Locate the cell with the specified text and output its (X, Y) center coordinate. 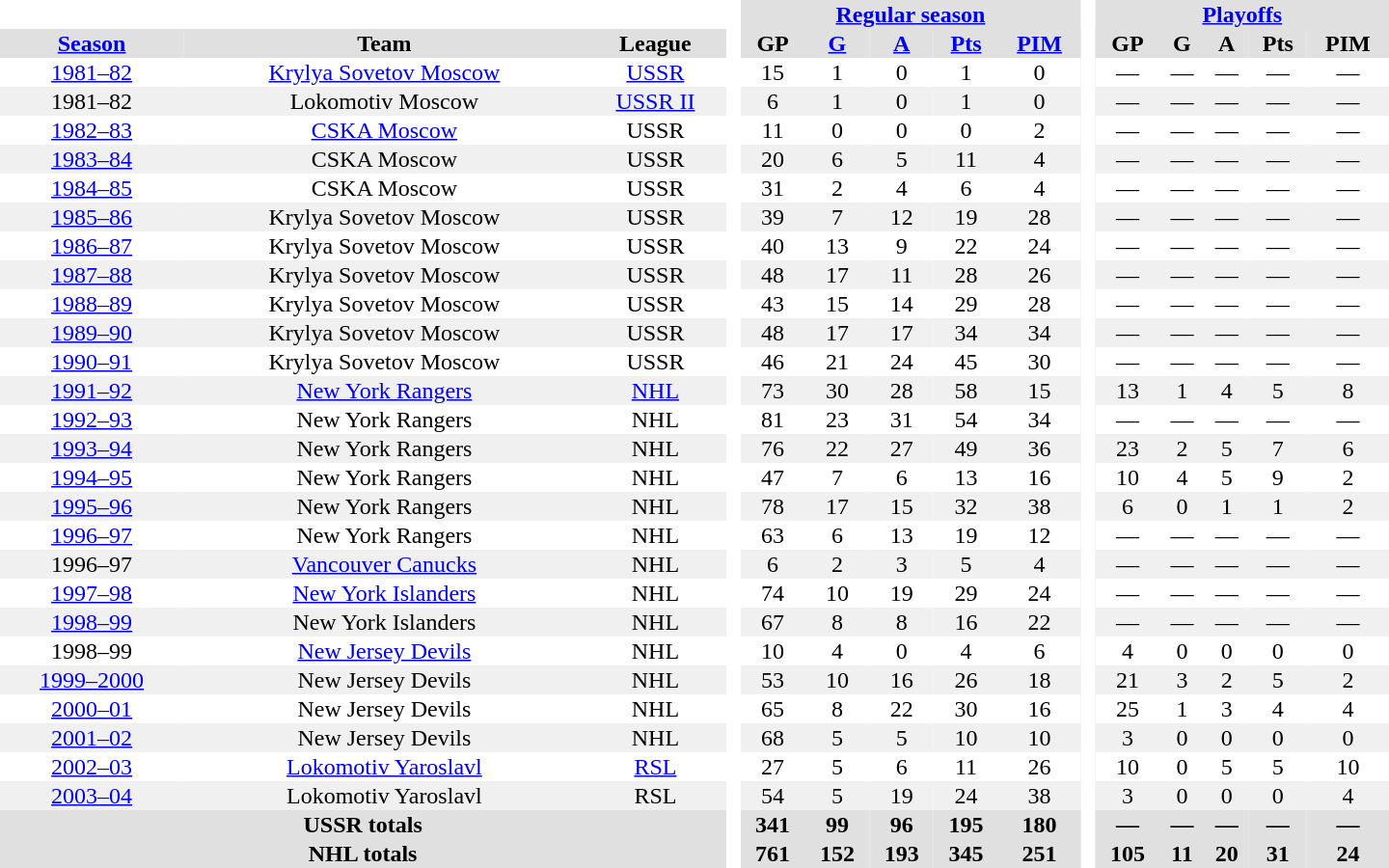
180 (1040, 825)
345 (967, 854)
USSR totals (363, 825)
49 (967, 448)
14 (901, 304)
1987–88 (92, 275)
1990–91 (92, 362)
39 (774, 217)
NHL totals (363, 854)
Regular season (911, 14)
2002–03 (92, 767)
76 (774, 448)
341 (774, 825)
Season (92, 43)
193 (901, 854)
18 (1040, 680)
1986–87 (92, 246)
1995–96 (92, 506)
58 (967, 391)
1994–95 (92, 477)
68 (774, 738)
96 (901, 825)
65 (774, 709)
152 (837, 854)
1983–84 (92, 159)
1999–2000 (92, 680)
105 (1129, 854)
73 (774, 391)
36 (1040, 448)
74 (774, 593)
78 (774, 506)
Lokomotiv Moscow (384, 101)
45 (967, 362)
53 (774, 680)
1988–89 (92, 304)
2003–04 (92, 796)
46 (774, 362)
47 (774, 477)
25 (1129, 709)
761 (774, 854)
43 (774, 304)
Team (384, 43)
USSR II (656, 101)
2000–01 (92, 709)
40 (774, 246)
2001–02 (92, 738)
251 (1040, 854)
1993–94 (92, 448)
32 (967, 506)
1991–92 (92, 391)
195 (967, 825)
67 (774, 622)
1992–93 (92, 420)
1984–85 (92, 188)
1989–90 (92, 333)
Playoffs (1242, 14)
1997–98 (92, 593)
81 (774, 420)
63 (774, 535)
1985–86 (92, 217)
League (656, 43)
1982–83 (92, 130)
99 (837, 825)
Vancouver Canucks (384, 564)
